For the text-containing cell, return its midpoint in (x, y) coordinate format. 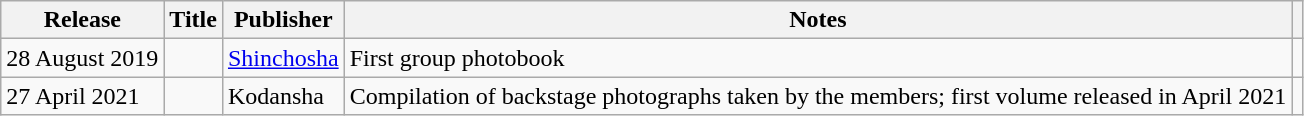
28 August 2019 (82, 58)
Compilation of backstage photographs taken by the members; first volume released in April 2021 (818, 96)
Release (82, 20)
Title (194, 20)
27 April 2021 (82, 96)
First group photobook (818, 58)
Publisher (283, 20)
Shinchosha (283, 58)
Notes (818, 20)
Kodansha (283, 96)
